Identify which cell holds the provided text, then report its [x, y] central coordinate. 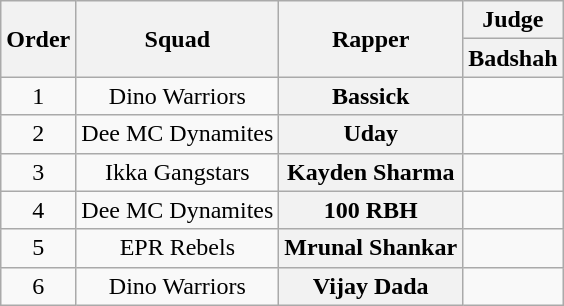
EPR Rebels [178, 248]
Bassick [371, 96]
Mrunal Shankar [371, 248]
Badshah [513, 58]
4 [38, 210]
1 [38, 96]
5 [38, 248]
Judge [513, 20]
2 [38, 134]
Order [38, 39]
Rapper [371, 39]
Vijay Dada [371, 286]
Kayden Sharma [371, 172]
Ikka Gangstars [178, 172]
100 RBH [371, 210]
3 [38, 172]
Uday [371, 134]
Squad [178, 39]
6 [38, 286]
